Extract the (x, y) coordinate from the center of the cell holding the provided text.  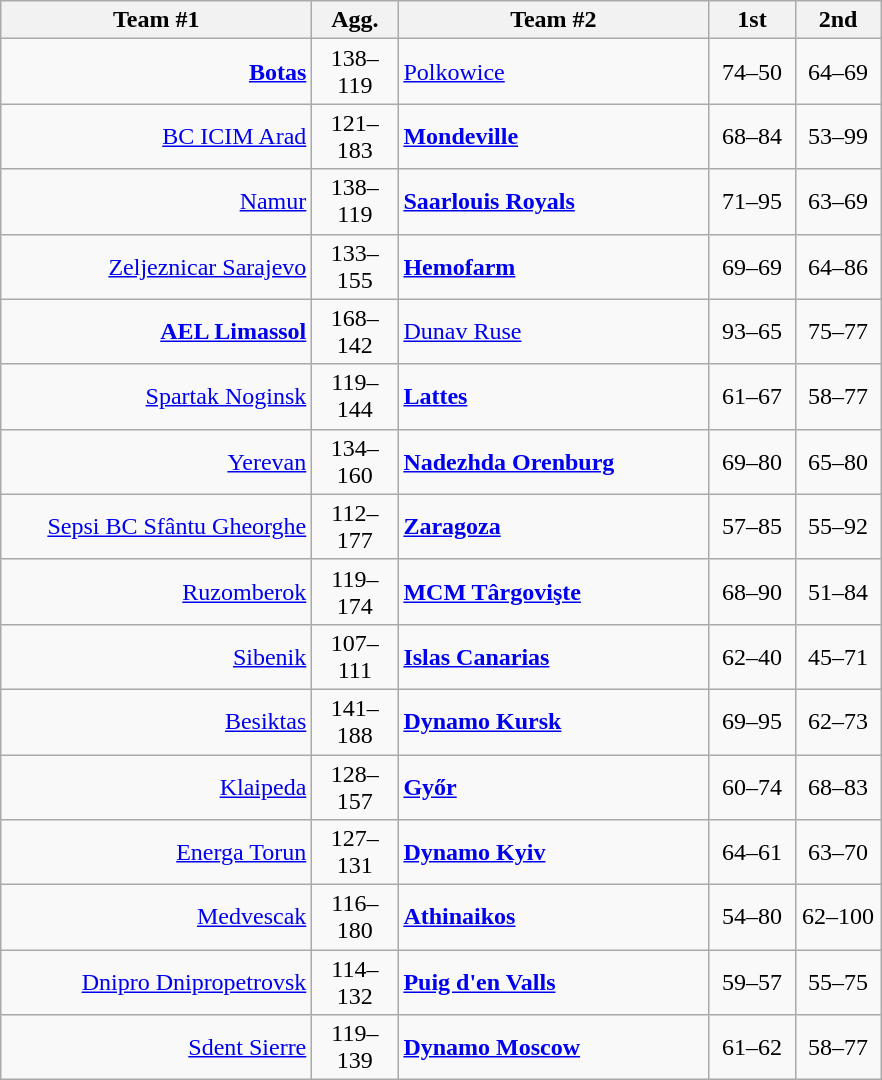
Dynamo Kursk (554, 722)
Sdent Sierre (156, 1048)
Nadezhda Orenburg (554, 462)
62–40 (752, 656)
69–95 (752, 722)
BC ICIM Arad (156, 136)
Team #2 (554, 20)
Puig d'en Valls (554, 982)
Győr (554, 786)
Dnipro Dnipropetrovsk (156, 982)
Sepsi BC Sfântu Gheorghe (156, 526)
Besiktas (156, 722)
Saarlouis Royals (554, 202)
75–77 (838, 332)
114–132 (355, 982)
Hemofarm (554, 266)
116–180 (355, 918)
57–85 (752, 526)
Zaragoza (554, 526)
64–69 (838, 72)
Sibenik (156, 656)
68–90 (752, 592)
60–74 (752, 786)
119–144 (355, 396)
Athinaikos (554, 918)
112–177 (355, 526)
71–95 (752, 202)
Ruzomberok (156, 592)
Dynamo Moscow (554, 1048)
Dunav Ruse (554, 332)
Spartak Noginsk (156, 396)
65–80 (838, 462)
121–183 (355, 136)
61–62 (752, 1048)
Medvescak (156, 918)
45–71 (838, 656)
Dynamo Kyiv (554, 852)
69–80 (752, 462)
Botas (156, 72)
128–157 (355, 786)
59–57 (752, 982)
134–160 (355, 462)
68–83 (838, 786)
64–86 (838, 266)
69–69 (752, 266)
Team #1 (156, 20)
64–61 (752, 852)
51–84 (838, 592)
Lattes (554, 396)
Islas Canarias (554, 656)
63–70 (838, 852)
127–131 (355, 852)
Mondeville (554, 136)
Namur (156, 202)
Agg. (355, 20)
53–99 (838, 136)
MCM Târgovişte (554, 592)
Energa Torun (156, 852)
119–139 (355, 1048)
AEL Limassol (156, 332)
55–92 (838, 526)
62–73 (838, 722)
63–69 (838, 202)
119–174 (355, 592)
74–50 (752, 72)
2nd (838, 20)
Yerevan (156, 462)
168–142 (355, 332)
68–84 (752, 136)
61–67 (752, 396)
141–188 (355, 722)
Polkowice (554, 72)
Klaipeda (156, 786)
54–80 (752, 918)
55–75 (838, 982)
1st (752, 20)
Zeljeznicar Sarajevo (156, 266)
93–65 (752, 332)
107–111 (355, 656)
133–155 (355, 266)
62–100 (838, 918)
